Scan for the cell matching the given text and deliver its [X, Y] coordinate at center. 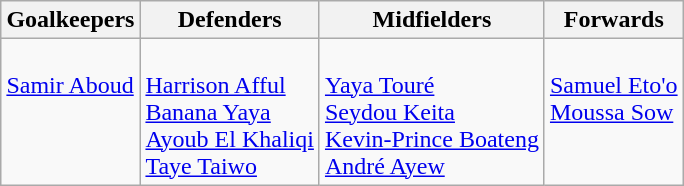
Goalkeepers [70, 20]
Samuel Eto'o Moussa Sow [614, 112]
Yaya Touré Seydou Keita Kevin-Prince Boateng André Ayew [432, 112]
Harrison Afful Banana Yaya Ayoub El Khaliqi Taye Taiwo [230, 112]
Defenders [230, 20]
Midfielders [432, 20]
Forwards [614, 20]
Samir Aboud [70, 112]
